Capture the cell that displays the provided text and extract its (X, Y) central coordinate. 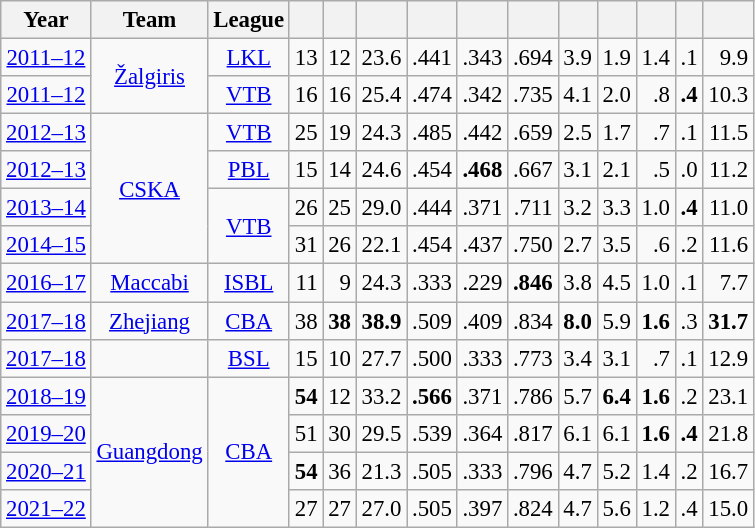
2013–14 (46, 208)
5.2 (616, 471)
30 (340, 433)
Team (150, 20)
Žalgiris (150, 76)
1.2 (656, 509)
11 (306, 283)
31 (306, 245)
Year (46, 20)
33.2 (381, 396)
ISBL (248, 283)
.8 (656, 95)
Guangdong (150, 452)
.397 (482, 509)
CSKA (150, 189)
.0 (689, 170)
16.7 (728, 471)
36 (340, 471)
.694 (533, 58)
8.0 (578, 321)
3.2 (578, 208)
.6 (656, 245)
2.0 (616, 95)
15.0 (728, 509)
.711 (533, 208)
2014–15 (46, 245)
.500 (432, 358)
.437 (482, 245)
.750 (533, 245)
3.8 (578, 283)
24.6 (381, 170)
11.2 (728, 170)
31.7 (728, 321)
27.7 (381, 358)
.817 (533, 433)
7.7 (728, 283)
.442 (482, 133)
2019–20 (46, 433)
4.1 (578, 95)
6.4 (616, 396)
5.9 (616, 321)
.539 (432, 433)
1.9 (616, 58)
.667 (533, 170)
5.7 (578, 396)
Zhejiang (150, 321)
4.5 (616, 283)
12.9 (728, 358)
22.1 (381, 245)
11.0 (728, 208)
10.3 (728, 95)
.659 (533, 133)
.846 (533, 283)
.824 (533, 509)
29.0 (381, 208)
11.6 (728, 245)
.342 (482, 95)
BSL (248, 358)
25.4 (381, 95)
.364 (482, 433)
.735 (533, 95)
.229 (482, 283)
League (248, 20)
1.7 (616, 133)
.786 (533, 396)
2.1 (616, 170)
9.9 (728, 58)
.468 (482, 170)
13 (306, 58)
.409 (482, 321)
3.3 (616, 208)
2020–21 (46, 471)
2021–22 (46, 509)
.343 (482, 58)
29.5 (381, 433)
.834 (533, 321)
.444 (432, 208)
9 (340, 283)
5.6 (616, 509)
.3 (689, 321)
.509 (432, 321)
LKL (248, 58)
.796 (533, 471)
27.0 (381, 509)
3.9 (578, 58)
2018–19 (46, 396)
2016–17 (46, 283)
Maccabi (150, 283)
19 (340, 133)
23.1 (728, 396)
3.5 (616, 245)
21.3 (381, 471)
.5 (656, 170)
2.7 (578, 245)
3.4 (578, 358)
10 (340, 358)
2.5 (578, 133)
.566 (432, 396)
.474 (432, 95)
23.6 (381, 58)
.773 (533, 358)
51 (306, 433)
.441 (432, 58)
11.5 (728, 133)
PBL (248, 170)
.485 (432, 133)
14 (340, 170)
21.8 (728, 433)
38.9 (381, 321)
